Return (X, Y) of the center of cell containing provided text 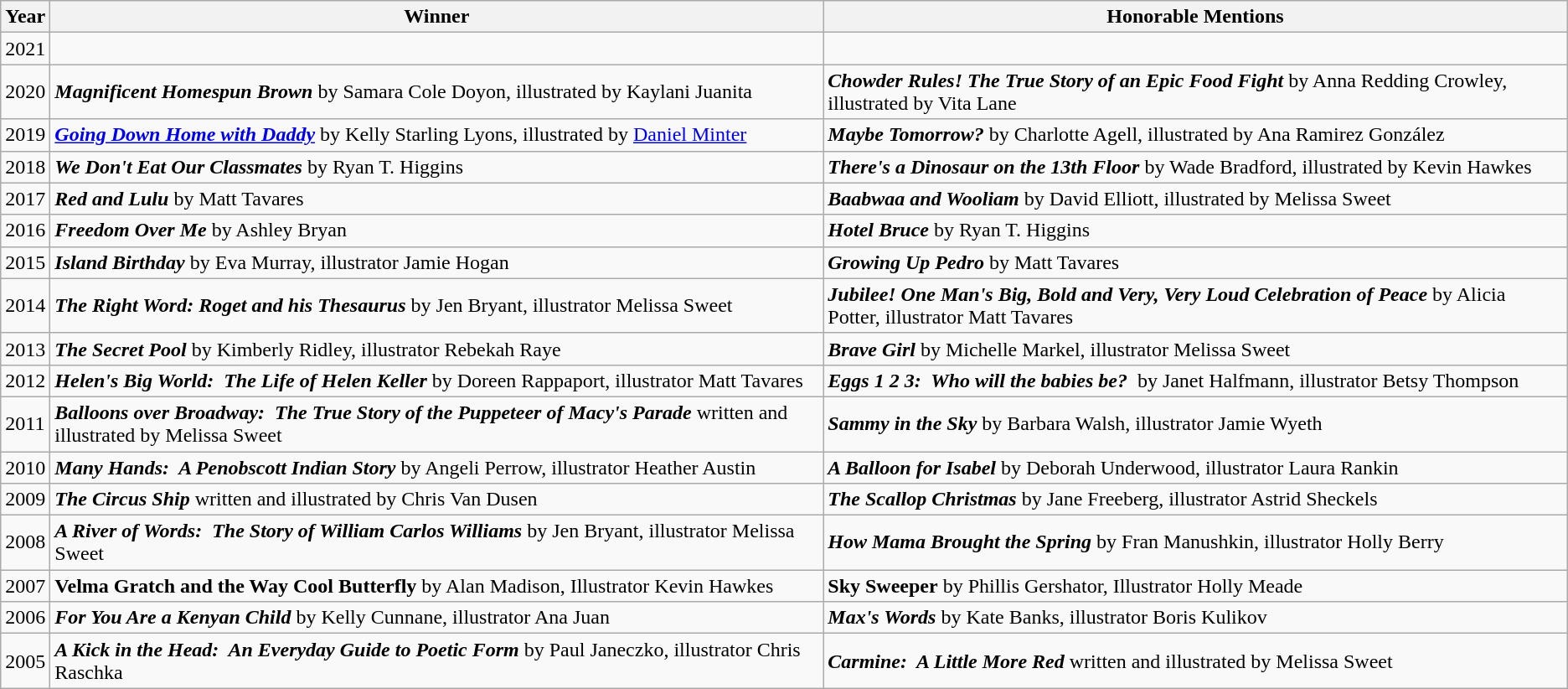
The Scallop Christmas by Jane Freeberg, illustrator Astrid Sheckels (1195, 500)
2014 (25, 305)
Eggs 1 2 3: Who will the babies be? by Janet Halfmann, illustrator Betsy Thompson (1195, 381)
A River of Words: The Story of William Carlos Williams by Jen Bryant, illustrator Melissa Sweet (437, 543)
The Secret Pool by Kimberly Ridley, illustrator Rebekah Raye (437, 349)
Sammy in the Sky by Barbara Walsh, illustrator Jamie Wyeth (1195, 424)
2011 (25, 424)
2013 (25, 349)
A Kick in the Head: An Everyday Guide to Poetic Form by Paul Janeczko, illustrator Chris Raschka (437, 661)
Velma Gratch and the Way Cool Butterfly by Alan Madison, Illustrator Kevin Hawkes (437, 586)
2009 (25, 500)
Max's Words by Kate Banks, illustrator Boris Kulikov (1195, 618)
Jubilee! One Man's Big, Bold and Very, Very Loud Celebration of Peace by Alicia Potter, illustrator Matt Tavares (1195, 305)
2017 (25, 199)
A Balloon for Isabel by Deborah Underwood, illustrator Laura Rankin (1195, 467)
Honorable Mentions (1195, 17)
2010 (25, 467)
2007 (25, 586)
2018 (25, 167)
The Circus Ship written and illustrated by Chris Van Dusen (437, 500)
2016 (25, 231)
2005 (25, 661)
Maybe Tomorrow? by Charlotte Agell, illustrated by Ana Ramirez González (1195, 135)
Freedom Over Me by Ashley Bryan (437, 231)
2006 (25, 618)
For You Are a Kenyan Child by Kelly Cunnane, illustrator Ana Juan (437, 618)
Going Down Home with Daddy by Kelly Starling Lyons, illustrated by Daniel Minter (437, 135)
There's a Dinosaur on the 13th Floor by Wade Bradford, illustrated by Kevin Hawkes (1195, 167)
Carmine: A Little More Red written and illustrated by Melissa Sweet (1195, 661)
2012 (25, 381)
Balloons over Broadway: The True Story of the Puppeteer of Macy's Parade written and illustrated by Melissa Sweet (437, 424)
Red and Lulu by Matt Tavares (437, 199)
Chowder Rules! The True Story of an Epic Food Fight by Anna Redding Crowley, illustrated by Vita Lane (1195, 92)
Growing Up Pedro by Matt Tavares (1195, 262)
Helen's Big World: The Life of Helen Keller by Doreen Rappaport, illustrator Matt Tavares (437, 381)
How Mama Brought the Spring by Fran Manushkin, illustrator Holly Berry (1195, 543)
Island Birthday by Eva Murray, illustrator Jamie Hogan (437, 262)
Year (25, 17)
Magnificent Homespun Brown by Samara Cole Doyon, illustrated by Kaylani Juanita (437, 92)
2019 (25, 135)
We Don't Eat Our Classmates by Ryan T. Higgins (437, 167)
Baabwaa and Wooliam by David Elliott, illustrated by Melissa Sweet (1195, 199)
Brave Girl by Michelle Markel, illustrator Melissa Sweet (1195, 349)
Winner (437, 17)
Hotel Bruce by Ryan T. Higgins (1195, 231)
2008 (25, 543)
The Right Word: Roget and his Thesaurus by Jen Bryant, illustrator Melissa Sweet (437, 305)
2021 (25, 49)
Many Hands: A Penobscott Indian Story by Angeli Perrow, illustrator Heather Austin (437, 467)
Sky Sweeper by Phillis Gershator, Illustrator Holly Meade (1195, 586)
2015 (25, 262)
2020 (25, 92)
